For the text-containing cell, return its midpoint in (X, Y) coordinate format. 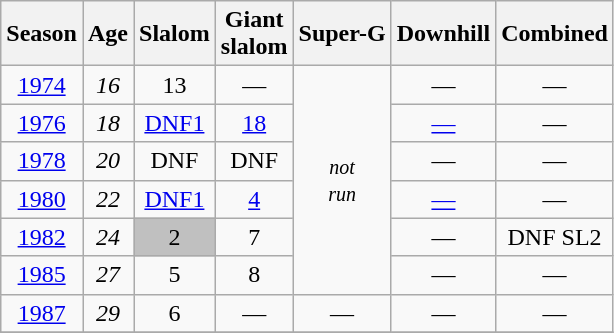
1985 (42, 275)
Slalom (175, 34)
1980 (42, 199)
1987 (42, 313)
5 (175, 275)
27 (108, 275)
16 (108, 85)
Season (42, 34)
notrun (342, 180)
Age (108, 34)
Downhill (443, 34)
Combined (555, 34)
4 (254, 199)
7 (254, 237)
Giantslalom (254, 34)
6 (175, 313)
13 (175, 85)
1982 (42, 237)
1976 (42, 123)
Super-G (342, 34)
24 (108, 237)
1974 (42, 85)
29 (108, 313)
20 (108, 161)
DNF SL2 (555, 237)
2 (175, 237)
22 (108, 199)
1978 (42, 161)
8 (254, 275)
